Extract the [x, y] coordinate from the center of the cell holding the provided text.  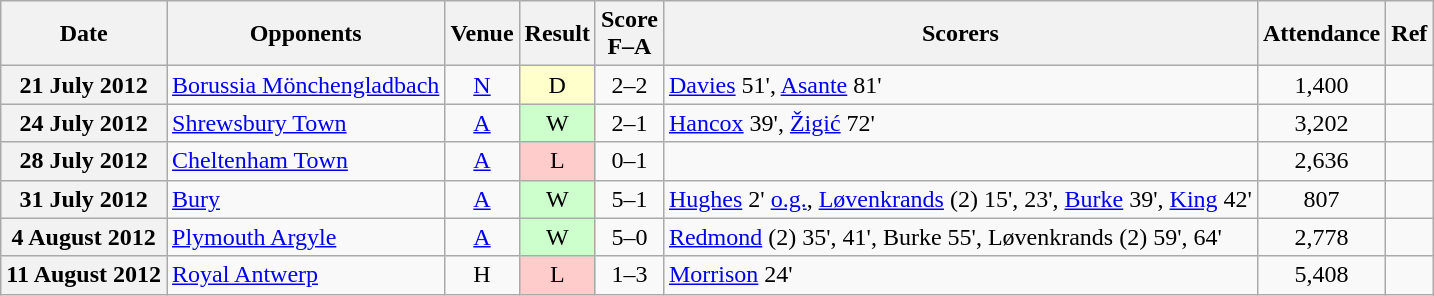
5,408 [1321, 275]
3,202 [1321, 123]
Ref [1410, 34]
0–1 [629, 161]
4 August 2012 [84, 237]
Venue [482, 34]
2–2 [629, 85]
2,778 [1321, 237]
Shrewsbury Town [306, 123]
31 July 2012 [84, 199]
28 July 2012 [84, 161]
5–0 [629, 237]
Hughes 2' o.g., Løvenkrands (2) 15', 23', Burke 39', King 42' [960, 199]
N [482, 85]
1–3 [629, 275]
21 July 2012 [84, 85]
H [482, 275]
2,636 [1321, 161]
Cheltenham Town [306, 161]
Redmond (2) 35', 41', Burke 55', Løvenkrands (2) 59', 64' [960, 237]
Date [84, 34]
Opponents [306, 34]
Plymouth Argyle [306, 237]
Davies 51', Asante 81' [960, 85]
2–1 [629, 123]
Bury [306, 199]
Morrison 24' [960, 275]
5–1 [629, 199]
24 July 2012 [84, 123]
Royal Antwerp [306, 275]
11 August 2012 [84, 275]
807 [1321, 199]
D [557, 85]
ScoreF–A [629, 34]
Hancox 39', Žigić 72' [960, 123]
1,400 [1321, 85]
Attendance [1321, 34]
Result [557, 34]
Scorers [960, 34]
Borussia Mönchengladbach [306, 85]
